Pinpoint the cell where the given text exists, returning its [x, y] midpoint coordinate. 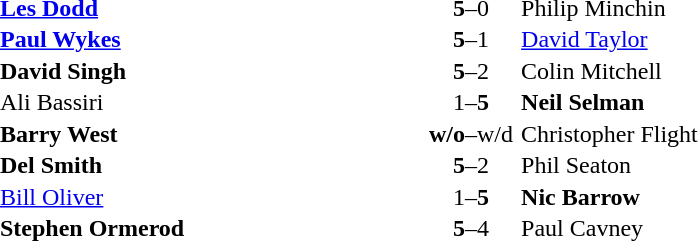
5–1 [471, 39]
w/o–w/d [471, 134]
